Search for the cell housing the specified text and yield its (X, Y) center coordinate. 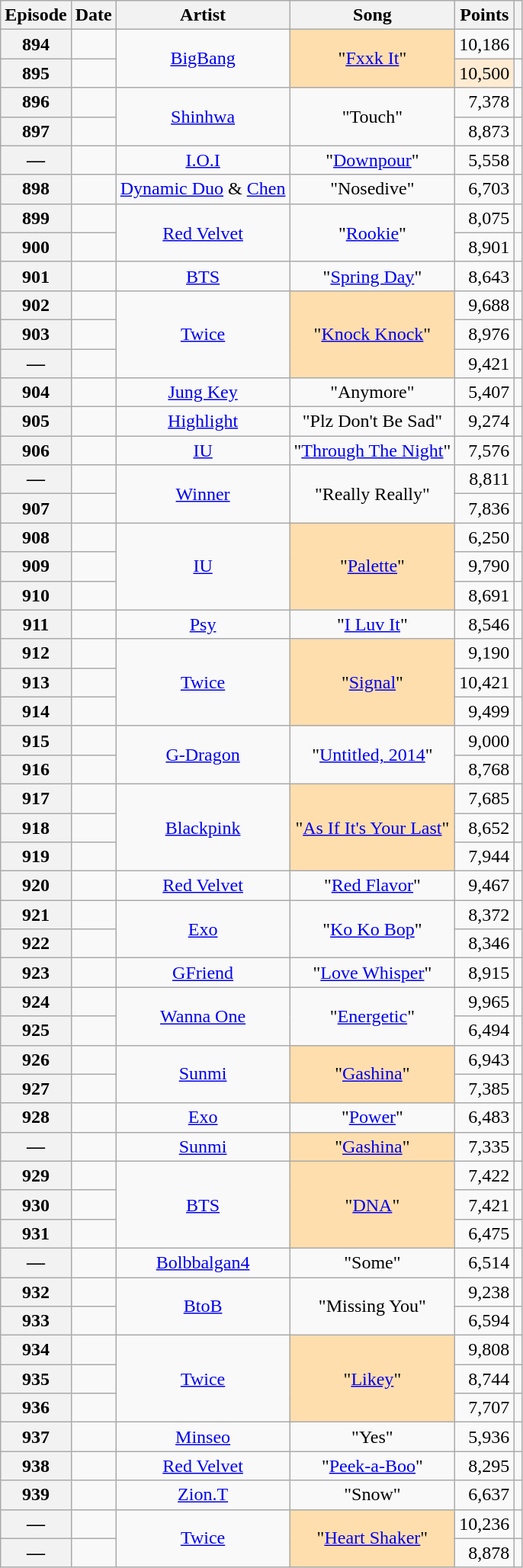
"Plz Don't Be Sad" (372, 422)
7,385 (485, 1089)
926 (36, 1060)
8,744 (485, 1379)
"Heart Shaker" (372, 1538)
7,576 (485, 451)
913 (36, 682)
894 (36, 44)
Zion.T (203, 1495)
8,652 (485, 827)
8,691 (485, 595)
6,943 (485, 1060)
Episode (36, 15)
905 (36, 422)
8,811 (485, 479)
918 (36, 827)
935 (36, 1379)
929 (36, 1175)
6,514 (485, 1262)
Bolbbalgan4 (203, 1262)
910 (36, 595)
9,965 (485, 1002)
916 (36, 769)
8,873 (485, 131)
6,250 (485, 537)
I.O.I (203, 160)
900 (36, 247)
8,346 (485, 944)
5,936 (485, 1437)
921 (36, 915)
911 (36, 624)
10,236 (485, 1524)
"Signal" (372, 682)
927 (36, 1089)
"Untitled, 2014" (372, 755)
9,238 (485, 1292)
Psy (203, 624)
Date (93, 15)
9,421 (485, 364)
8,372 (485, 915)
7,421 (485, 1204)
"Peek-a-Boo" (372, 1466)
Highlight (203, 422)
"DNA" (372, 1204)
Song (372, 15)
8,075 (485, 218)
"Knock Knock" (372, 334)
Minseo (203, 1437)
Shinhwa (203, 117)
902 (36, 305)
10,500 (485, 73)
917 (36, 798)
938 (36, 1466)
899 (36, 218)
919 (36, 857)
"Rookie" (372, 232)
897 (36, 131)
933 (36, 1321)
936 (36, 1408)
6,483 (485, 1117)
7,836 (485, 508)
BigBang (203, 59)
8,643 (485, 276)
895 (36, 73)
8,295 (485, 1466)
"Spring Day" (372, 276)
GFriend (203, 973)
"Love Whisper" (372, 973)
909 (36, 566)
9,499 (485, 711)
904 (36, 393)
"Touch" (372, 117)
934 (36, 1350)
920 (36, 886)
Winner (203, 494)
9,274 (485, 422)
9,808 (485, 1350)
908 (36, 537)
9,000 (485, 740)
5,558 (485, 160)
"Yes" (372, 1437)
9,190 (485, 653)
8,768 (485, 769)
7,422 (485, 1175)
"Through The Night" (372, 451)
"Snow" (372, 1495)
932 (36, 1292)
"Likey" (372, 1379)
939 (36, 1495)
914 (36, 711)
Jung Key (203, 393)
925 (36, 1031)
"Really Really" (372, 494)
901 (36, 276)
10,421 (485, 682)
8,901 (485, 247)
"Energetic" (372, 1016)
BtoB (203, 1307)
6,494 (485, 1031)
922 (36, 944)
6,637 (485, 1495)
"Ko Ko Bop" (372, 929)
Blackpink (203, 827)
898 (36, 189)
896 (36, 102)
906 (36, 451)
"Palette" (372, 566)
7,944 (485, 857)
6,594 (485, 1321)
7,378 (485, 102)
Wanna One (203, 1016)
8,976 (485, 334)
930 (36, 1204)
"As If It's Your Last" (372, 827)
Dynamic Duo & Chen (203, 189)
937 (36, 1437)
928 (36, 1117)
931 (36, 1233)
915 (36, 740)
8,546 (485, 624)
8,878 (485, 1553)
G-Dragon (203, 755)
7,335 (485, 1146)
"Fxxk It" (372, 59)
9,688 (485, 305)
"Red Flavor" (372, 886)
5,407 (485, 393)
"Downpour" (372, 160)
907 (36, 508)
"I Luv It" (372, 624)
912 (36, 653)
6,475 (485, 1233)
10,186 (485, 44)
9,467 (485, 886)
924 (36, 1002)
7,685 (485, 798)
Points (485, 15)
7,707 (485, 1408)
"Power" (372, 1117)
923 (36, 973)
6,703 (485, 189)
8,915 (485, 973)
Artist (203, 15)
"Missing You" (372, 1307)
"Anymore" (372, 393)
"Nosedive" (372, 189)
9,790 (485, 566)
903 (36, 334)
"Some" (372, 1262)
